Pinpoint the cell where the given text exists, returning its [X, Y] midpoint coordinate. 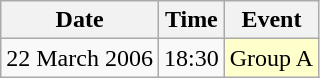
18:30 [191, 58]
22 March 2006 [80, 58]
Group A [271, 58]
Event [271, 20]
Date [80, 20]
Time [191, 20]
